Locate the cell with the specified text and output its [x, y] center coordinate. 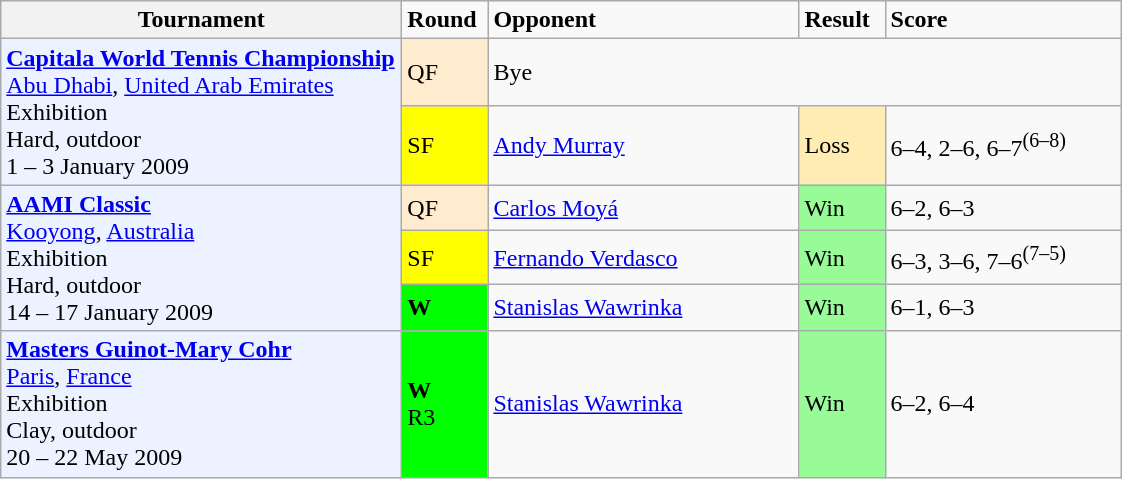
Loss [842, 146]
Bye [804, 72]
W [445, 308]
Score [1003, 20]
Round [445, 20]
Andy Murray [644, 146]
Capitala World Tennis Championship Abu Dhabi, United Arab Emirates Exhibition Hard, outdoor 1 – 3 January 2009 [202, 112]
WR3 [445, 404]
6–2, 6–3 [1003, 208]
6–1, 6–3 [1003, 308]
Carlos Moyá [644, 208]
6–2, 6–4 [1003, 404]
6–4, 2–6, 6–7(6–8) [1003, 146]
Tournament [202, 20]
6–3, 3–6, 7–6(7–5) [1003, 258]
Result [842, 20]
Opponent [644, 20]
Fernando Verdasco [644, 258]
Masters Guinot-Mary Cohr Paris, France Exhibition Clay, outdoor 20 – 22 May 2009 [202, 404]
AAMI Classic Kooyong, Australia Exhibition Hard, outdoor 14 – 17 January 2009 [202, 258]
